Scan for the cell matching the given text and deliver its [X, Y] coordinate at center. 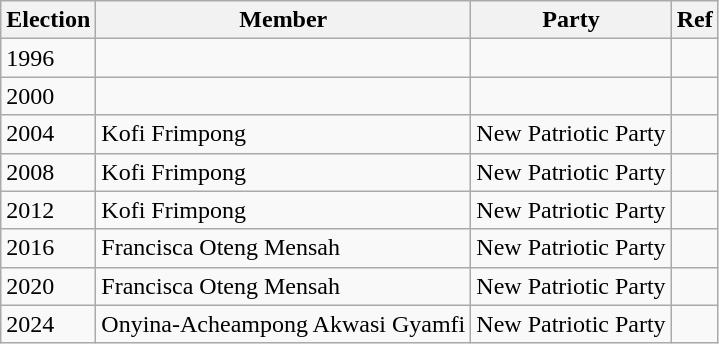
Party [571, 20]
2024 [48, 324]
2012 [48, 210]
2000 [48, 96]
2020 [48, 286]
2008 [48, 172]
Election [48, 20]
Onyina-Acheampong Akwasi Gyamfi [284, 324]
1996 [48, 58]
Ref [694, 20]
2004 [48, 134]
Member [284, 20]
2016 [48, 248]
